Identify which cell holds the provided text, then report its (x, y) central coordinate. 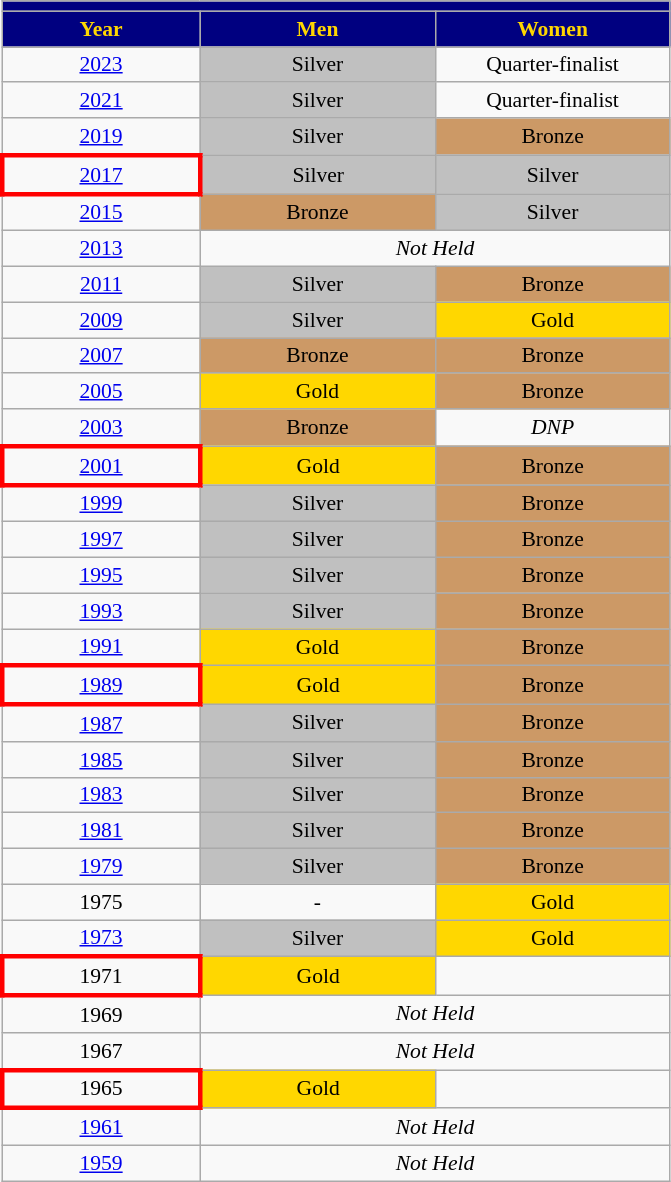
1997 (101, 540)
1987 (101, 724)
1975 (101, 902)
1985 (101, 760)
DNP (552, 428)
2011 (101, 285)
1961 (101, 1128)
1969 (101, 1014)
2003 (101, 428)
2021 (101, 101)
2013 (101, 249)
Men (318, 29)
1965 (101, 1090)
1981 (101, 831)
1971 (101, 976)
- (318, 902)
2019 (101, 136)
Year (101, 29)
1973 (101, 938)
1967 (101, 1052)
1993 (101, 611)
1983 (101, 795)
2017 (101, 174)
1989 (101, 686)
1991 (101, 648)
1995 (101, 576)
1979 (101, 867)
2015 (101, 212)
2009 (101, 320)
2005 (101, 392)
1959 (101, 1164)
2023 (101, 65)
Women (552, 29)
2007 (101, 356)
2001 (101, 466)
1999 (101, 504)
